For the text-containing cell, return its midpoint in (x, y) coordinate format. 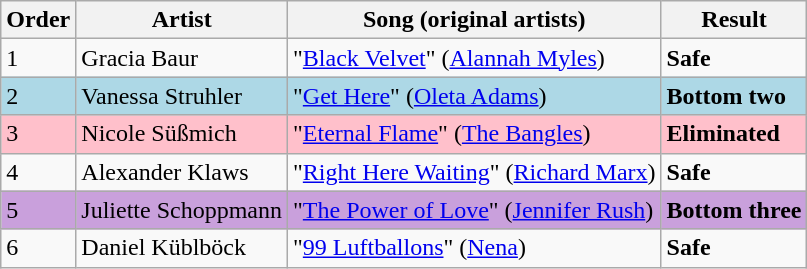
Artist (182, 20)
Gracia Baur (182, 58)
3 (38, 134)
5 (38, 210)
"Right Here Waiting" (Richard Marx) (475, 172)
Bottom two (734, 96)
"The Power of Love" (Jennifer Rush) (475, 210)
"99 Luftballons" (Nena) (475, 248)
"Black Velvet" (Alannah Myles) (475, 58)
Nicole Süßmich (182, 134)
Bottom three (734, 210)
6 (38, 248)
4 (38, 172)
"Eternal Flame" (The Bangles) (475, 134)
Order (38, 20)
1 (38, 58)
Vanessa Struhler (182, 96)
"Get Here" (Oleta Adams) (475, 96)
Alexander Klaws (182, 172)
Result (734, 20)
Song (original artists) (475, 20)
Juliette Schoppmann (182, 210)
Daniel Küblböck (182, 248)
Eliminated (734, 134)
2 (38, 96)
